For the text-containing cell, return its midpoint in [X, Y] coordinate format. 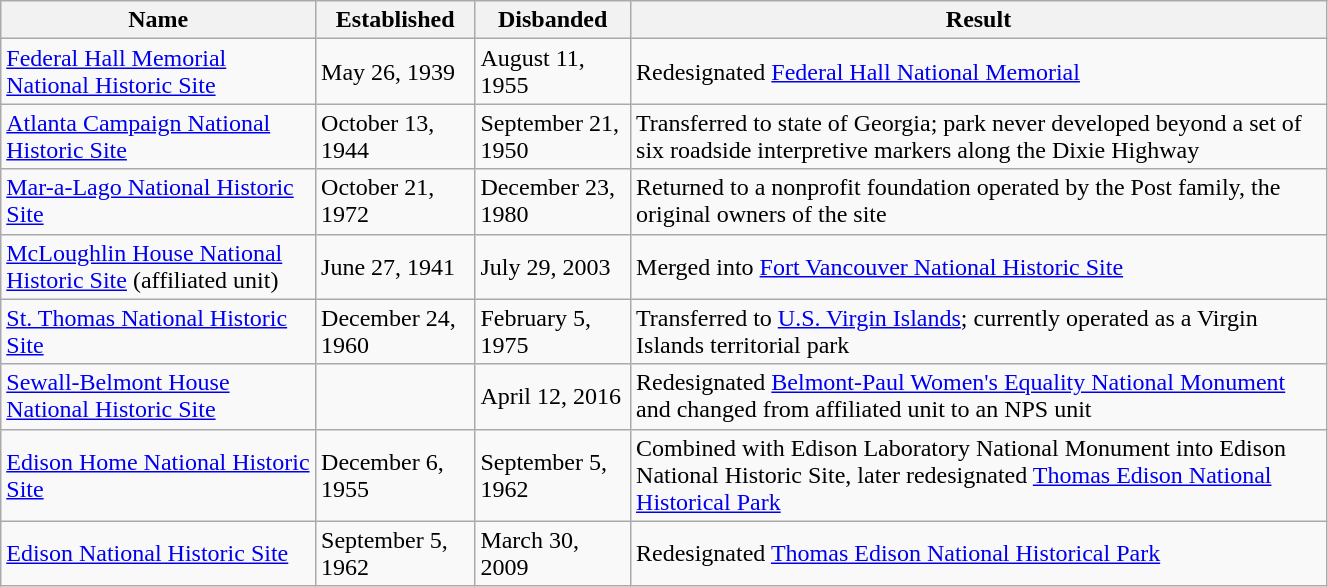
March 30, 2009 [553, 554]
Mar-a-Lago National Historic Site [158, 202]
Disbanded [553, 20]
Merged into Fort Vancouver National Historic Site [979, 266]
August 11, 1955 [553, 72]
Redesignated Federal Hall National Memorial [979, 72]
Federal Hall Memorial National Historic Site [158, 72]
Combined with Edison Laboratory National Monument into Edison National Historic Site, later redesignated Thomas Edison National Historical Park [979, 475]
Atlanta Campaign National Historic Site [158, 136]
Established [396, 20]
July 29, 2003 [553, 266]
St. Thomas National Historic Site [158, 332]
October 13, 1944 [396, 136]
Edison Home National Historic Site [158, 475]
December 6, 1955 [396, 475]
April 12, 2016 [553, 396]
Redesignated Thomas Edison National Historical Park [979, 554]
September 21, 1950 [553, 136]
Transferred to state of Georgia; park never developed beyond a set of six roadside interpretive markers along the Dixie Highway [979, 136]
McLoughlin House National Historic Site (affiliated unit) [158, 266]
Returned to a nonprofit foundation operated by the Post family, the original owners of the site [979, 202]
May 26, 1939 [396, 72]
Edison National Historic Site [158, 554]
December 24, 1960 [396, 332]
Transferred to U.S. Virgin Islands; currently operated as a Virgin Islands territorial park [979, 332]
Sewall-Belmont House National Historic Site [158, 396]
December 23, 1980 [553, 202]
February 5, 1975 [553, 332]
Name [158, 20]
Result [979, 20]
June 27, 1941 [396, 266]
Redesignated Belmont-Paul Women's Equality National Monument and changed from affiliated unit to an NPS unit [979, 396]
October 21, 1972 [396, 202]
